Locate the cell with the specified text and output its (x, y) center coordinate. 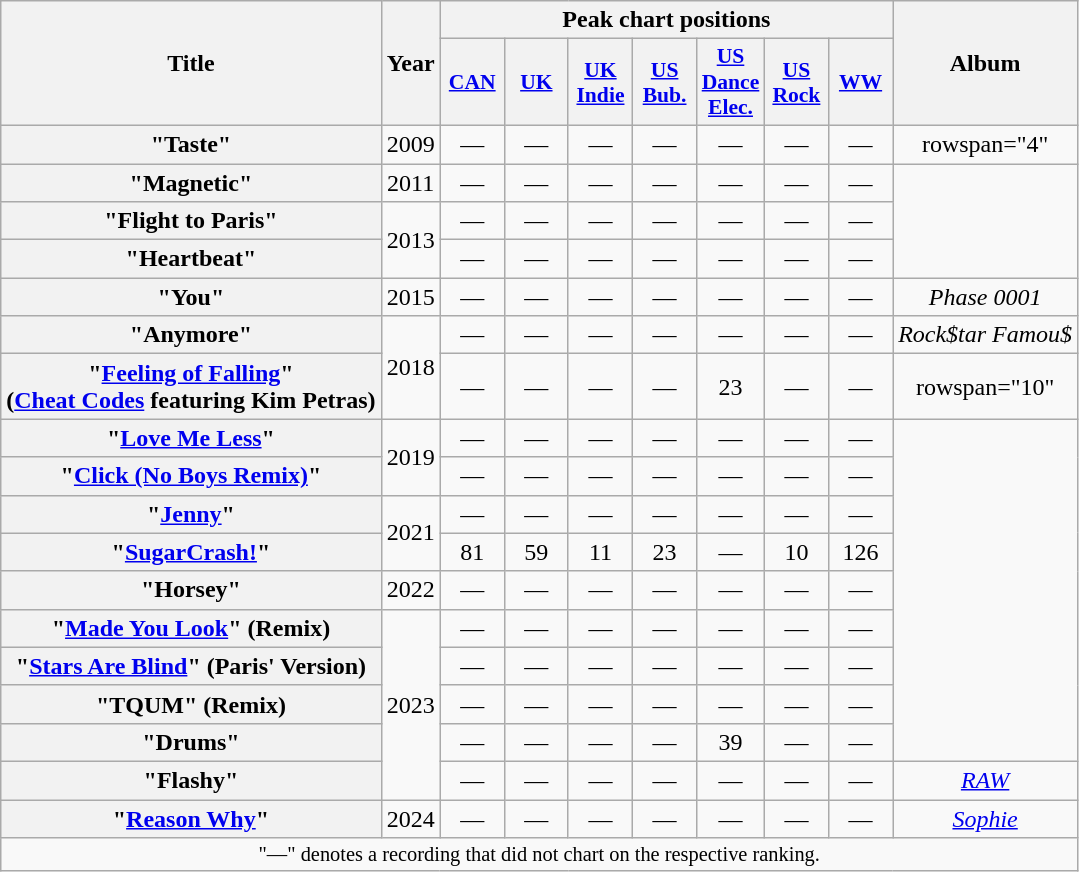
2019 (410, 457)
rowspan="10" (986, 386)
39 (731, 742)
UK (536, 82)
59 (536, 552)
"Flashy" (191, 780)
2018 (410, 368)
"Drums" (191, 742)
"Horsey" (191, 590)
2013 (410, 240)
Sophie (986, 819)
"Anymore" (191, 335)
2021 (410, 533)
Rock$tar Famou$ (986, 335)
USRock (796, 82)
2015 (410, 297)
"Jenny" (191, 514)
USDanceElec. (731, 82)
Phase 0001 (986, 297)
rowspan="4" (986, 144)
"SugarCrash!" (191, 552)
"Flight to Paris" (191, 221)
"TQUM" (Remix) (191, 704)
WW (860, 82)
"Taste" (191, 144)
"Reason Why" (191, 819)
2011 (410, 183)
2023 (410, 704)
2022 (410, 590)
"Stars Are Blind" (Paris' Version) (191, 666)
"Magnetic" (191, 183)
126 (860, 552)
CAN (472, 82)
Title (191, 64)
11 (600, 552)
Album (986, 64)
RAW (986, 780)
"Feeling of Falling"(Cheat Codes featuring Kim Petras) (191, 386)
"Click (No Boys Remix)" (191, 476)
81 (472, 552)
UKIndie (600, 82)
2009 (410, 144)
Peak chart positions (666, 20)
2024 (410, 819)
"Made You Look" (Remix) (191, 628)
"Love Me Less" (191, 438)
"Heartbeat" (191, 259)
10 (796, 552)
USBub. (665, 82)
"—" denotes a recording that did not chart on the respective ranking. (540, 855)
"You" (191, 297)
Year (410, 64)
